Scan for the cell matching the given text and deliver its (x, y) coordinate at center. 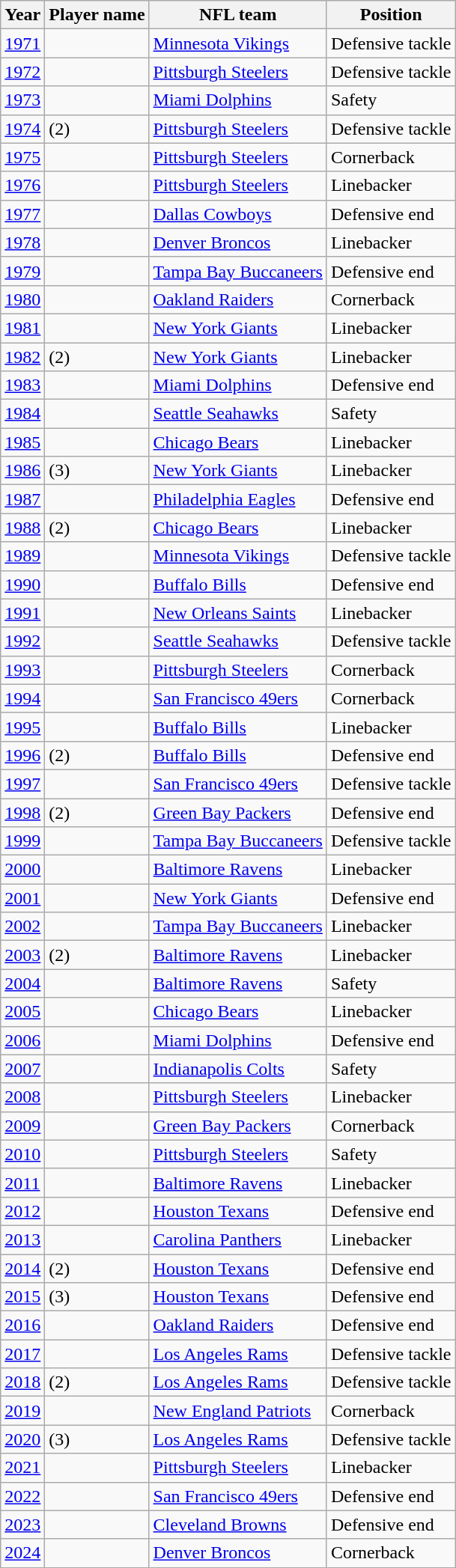
2016 (22, 1326)
1974 (22, 129)
New England Patriots (238, 1411)
2014 (22, 1269)
2003 (22, 955)
Year (22, 15)
2019 (22, 1411)
1979 (22, 271)
2011 (22, 1183)
2017 (22, 1354)
2020 (22, 1439)
2013 (22, 1239)
2009 (22, 1126)
2024 (22, 1553)
1978 (22, 242)
New Orleans Saints (238, 613)
2007 (22, 1069)
2010 (22, 1154)
Philadelphia Eagles (238, 499)
2018 (22, 1382)
1985 (22, 442)
1989 (22, 556)
2021 (22, 1468)
1993 (22, 670)
1996 (22, 755)
Position (391, 15)
1994 (22, 698)
2006 (22, 1040)
Player name (97, 15)
1983 (22, 385)
Dallas Cowboys (238, 214)
1980 (22, 299)
2022 (22, 1496)
1995 (22, 727)
1998 (22, 812)
2012 (22, 1211)
1997 (22, 784)
1977 (22, 214)
NFL team (238, 15)
2005 (22, 1012)
2015 (22, 1297)
1988 (22, 528)
2004 (22, 983)
Cleveland Browns (238, 1525)
1975 (22, 157)
1972 (22, 72)
2023 (22, 1525)
1982 (22, 357)
1973 (22, 100)
1984 (22, 414)
2008 (22, 1097)
1991 (22, 613)
2001 (22, 898)
1976 (22, 186)
1990 (22, 585)
1986 (22, 471)
1987 (22, 499)
1981 (22, 328)
Indianapolis Colts (238, 1069)
Carolina Panthers (238, 1239)
1992 (22, 641)
1999 (22, 841)
2000 (22, 870)
1971 (22, 43)
2002 (22, 927)
